For the text-containing cell, return its midpoint in (x, y) coordinate format. 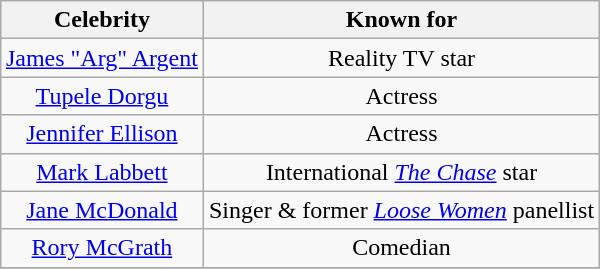
Reality TV star (401, 58)
Singer & former Loose Women panellist (401, 210)
Celebrity (102, 20)
Comedian (401, 248)
Known for (401, 20)
International The Chase star (401, 172)
Rory McGrath (102, 248)
Jane McDonald (102, 210)
Tupele Dorgu (102, 96)
Jennifer Ellison (102, 134)
Mark Labbett (102, 172)
James "Arg" Argent (102, 58)
